From the cell containing the given text, extract its center point as (x, y) coordinate. 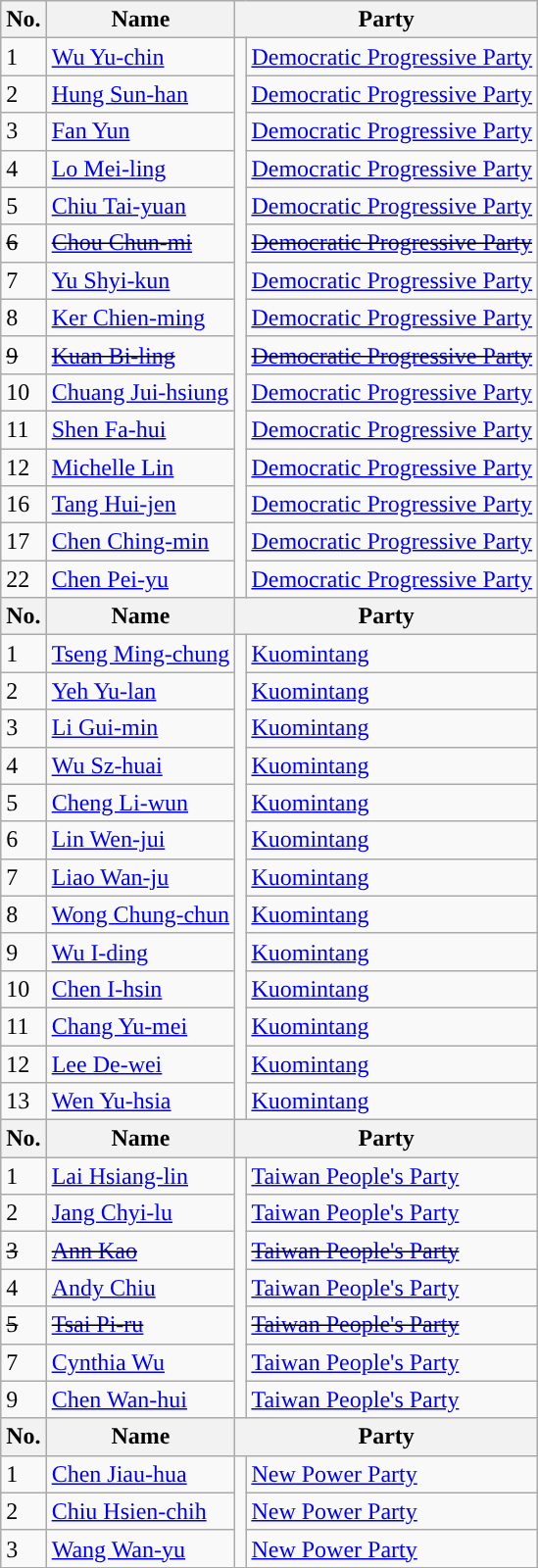
Wang Wan-yu (141, 1548)
Tang Hui-jen (141, 505)
Wu Yu-chin (141, 57)
Chiu Hsien-chih (141, 1511)
Liao Wan-ju (141, 877)
Lai Hsiang-lin (141, 1176)
22 (24, 579)
Chiu Tai-yuan (141, 206)
Chou Chun-mi (141, 243)
Tsai Pi-ru (141, 1325)
13 (24, 1102)
Yeh Yu-lan (141, 691)
16 (24, 505)
Fan Yun (141, 131)
Yu Shyi-kun (141, 280)
Cynthia Wu (141, 1362)
Ker Chien-ming (141, 318)
Chen Ching-min (141, 542)
Chuang Jui-hsiung (141, 392)
Lin Wen-jui (141, 840)
Chen Wan-hui (141, 1399)
Kuan Bi-ling (141, 355)
Tseng Ming-chung (141, 654)
Chen Jiau-hua (141, 1474)
Wong Chung-chun (141, 914)
Ann Kao (141, 1250)
Wu I-ding (141, 952)
Chang Yu-mei (141, 1026)
Lo Mei-ling (141, 169)
Andy Chiu (141, 1288)
Jang Chyi-lu (141, 1213)
Wen Yu-hsia (141, 1102)
Wu Sz-huai (141, 765)
Chen I-hsin (141, 989)
17 (24, 542)
Shen Fa-hui (141, 429)
Lee De-wei (141, 1063)
Hung Sun-han (141, 94)
Chen Pei-yu (141, 579)
Cheng Li-wun (141, 803)
Li Gui-min (141, 728)
Michelle Lin (141, 467)
